Locate the cell with the specified text and output its (X, Y) center coordinate. 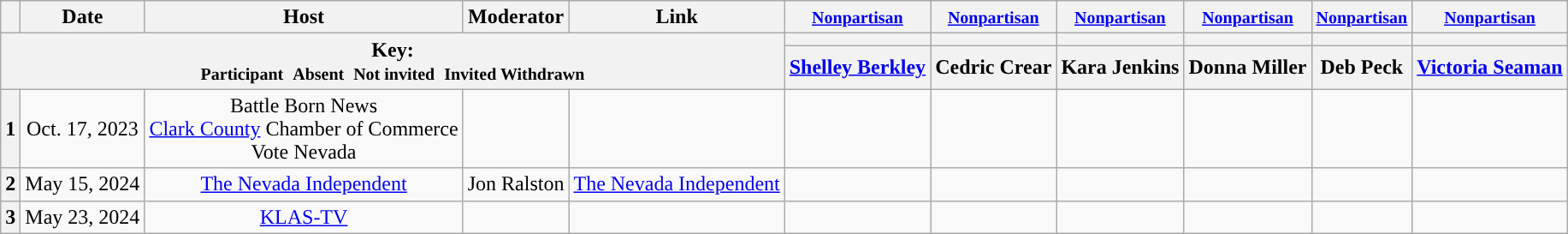
1 (10, 129)
2 (10, 184)
May 15, 2024 (82, 184)
Jon Ralston (516, 184)
Battle Born NewsClark County Chamber of CommerceVote Nevada (304, 129)
Moderator (516, 17)
Cedric Crear (994, 67)
Link (677, 17)
KLAS-TV (304, 217)
Shelley Berkley (857, 67)
Deb Peck (1362, 67)
Oct. 17, 2023 (82, 129)
Donna Miller (1247, 67)
Victoria Seaman (1490, 67)
May 23, 2024 (82, 217)
Date (82, 17)
3 (10, 217)
Host (304, 17)
Kara Jenkins (1121, 67)
Key: Participant Absent Not invited Invited Withdrawn (393, 62)
